Scan for the cell matching the given text and deliver its (x, y) coordinate at center. 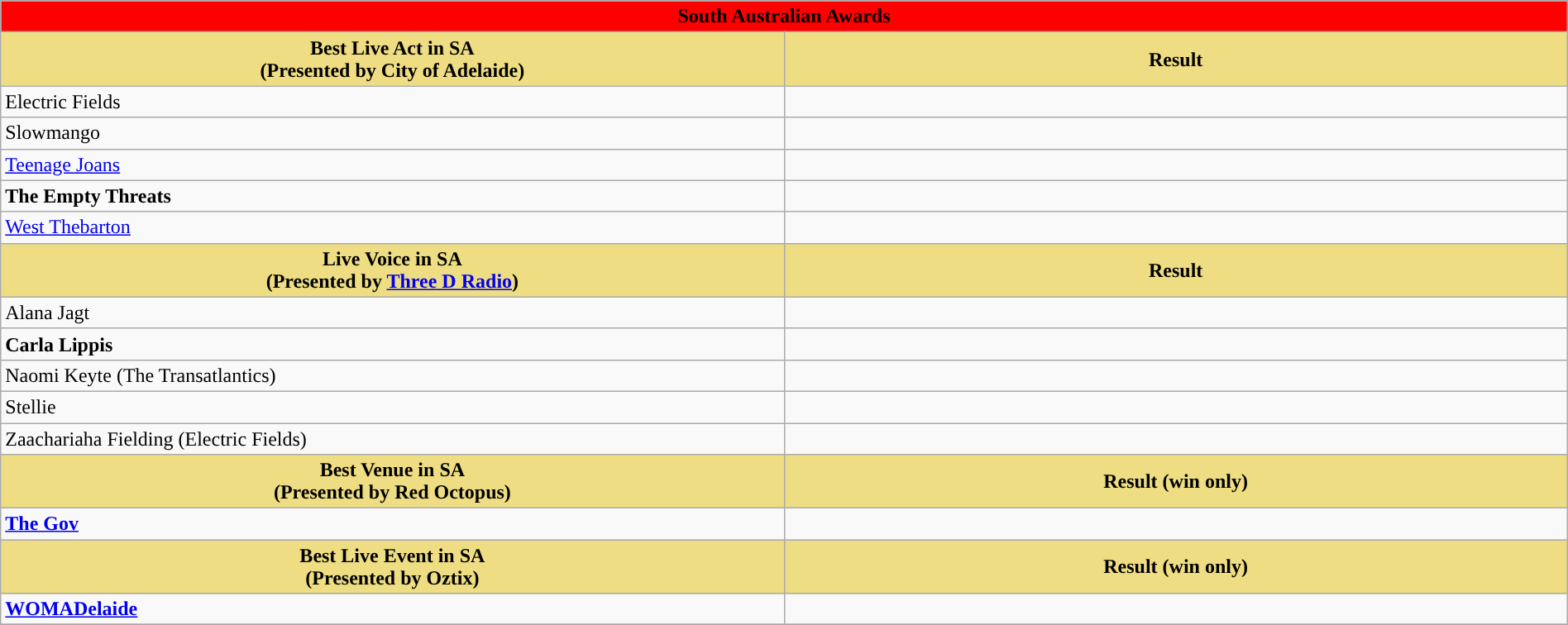
The Empty Threats (392, 196)
Alana Jagt (392, 312)
Naomi Keyte (The Transatlantics) (392, 375)
West Thebarton (392, 227)
South Australian Awards (784, 17)
WOMADelaide (392, 609)
The Gov (392, 524)
Electric Fields (392, 102)
Stellie (392, 407)
Live Voice in SA (Presented by Three D Radio) (392, 270)
Slowmango (392, 133)
Best Live Act in SA (Presented by City of Adelaide) (392, 60)
Carla Lippis (392, 344)
Teenage Joans (392, 165)
Zaachariaha Fielding (Electric Fields) (392, 439)
Best Live Event in SA (Presented by Oztix) (392, 567)
Best Venue in SA (Presented by Red Octopus) (392, 481)
